Extract the [X, Y] coordinate from the center of the cell holding the provided text.  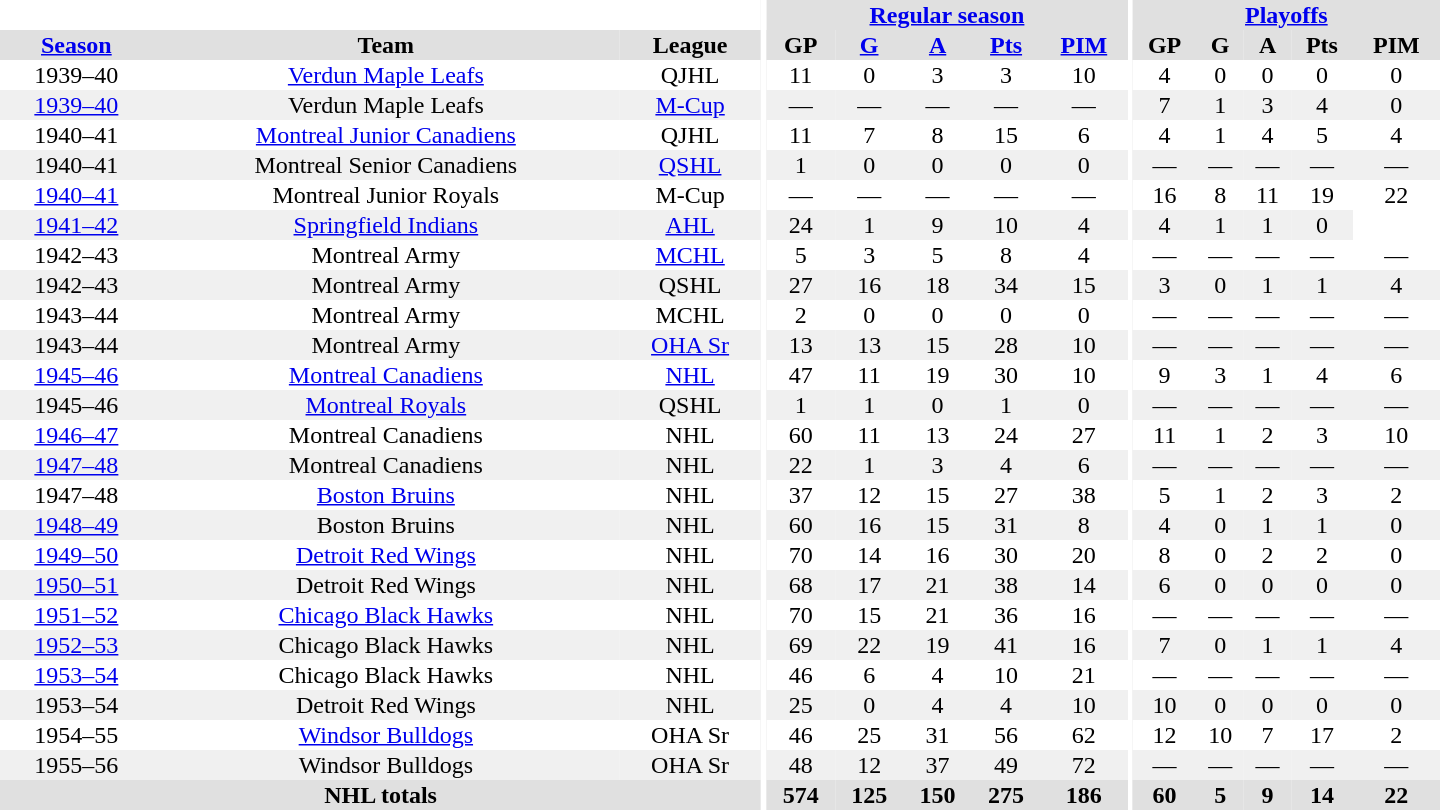
49 [1006, 765]
47 [800, 375]
125 [869, 795]
Montreal Junior Canadiens [386, 135]
41 [1006, 645]
1951–52 [76, 615]
275 [1006, 795]
72 [1084, 765]
Montreal Royals [386, 405]
62 [1084, 735]
AHL [690, 225]
Montreal Junior Royals [386, 195]
Playoffs [1286, 15]
18 [937, 285]
Springfield Indians [386, 225]
34 [1006, 285]
1950–51 [76, 585]
1954–55 [76, 735]
Regular season [946, 15]
1952–53 [76, 645]
36 [1006, 615]
186 [1084, 795]
68 [800, 585]
1949–50 [76, 555]
League [690, 45]
Season [76, 45]
28 [1006, 345]
48 [800, 765]
150 [937, 795]
20 [1084, 555]
1948–49 [76, 525]
1955–56 [76, 765]
Team [386, 45]
1946–47 [76, 435]
574 [800, 795]
Montreal Senior Canadiens [386, 165]
1941–42 [76, 225]
NHL totals [380, 795]
69 [800, 645]
56 [1006, 735]
